Search for the cell housing the specified text and yield its [X, Y] center coordinate. 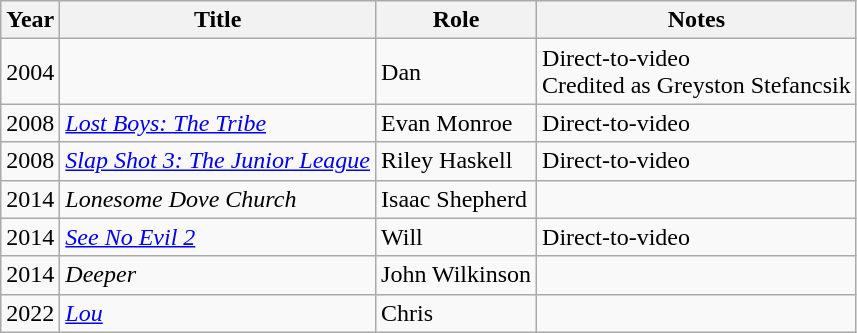
Isaac Shepherd [456, 199]
Notes [697, 20]
Dan [456, 72]
See No Evil 2 [218, 237]
Lou [218, 313]
Riley Haskell [456, 161]
Deeper [218, 275]
2004 [30, 72]
2022 [30, 313]
Will [456, 237]
Direct-to-videoCredited as Greyston Stefancsik [697, 72]
Title [218, 20]
Role [456, 20]
Lonesome Dove Church [218, 199]
Slap Shot 3: The Junior League [218, 161]
John Wilkinson [456, 275]
Evan Monroe [456, 123]
Year [30, 20]
Chris [456, 313]
Lost Boys: The Tribe [218, 123]
